Locate the cell with the specified text and output its [X, Y] center coordinate. 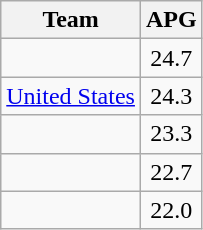
24.3 [171, 96]
United States [71, 96]
22.7 [171, 172]
Team [71, 20]
APG [171, 20]
22.0 [171, 210]
24.7 [171, 58]
23.3 [171, 134]
